Extract the [X, Y] coordinate from the center of the cell holding the provided text.  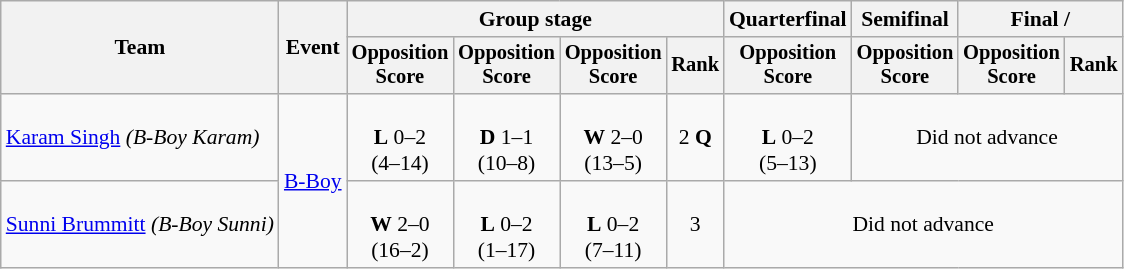
Karam Singh (B-Boy Karam) [140, 138]
D 1–1(10–8) [506, 138]
3 [695, 224]
L 0–2(5–13) [788, 138]
2 Q [695, 138]
Sunni Brummitt (B-Boy Sunni) [140, 224]
W 2–0(13–5) [614, 138]
B-Boy [313, 180]
Team [140, 48]
L 0–2(1–17) [506, 224]
Quarterfinal [788, 19]
W 2–0(16–2) [400, 224]
L 0–2(7–11) [614, 224]
Event [313, 48]
Semifinal [906, 19]
Final / [1040, 19]
L 0–2(4–14) [400, 138]
Group stage [536, 19]
